Locate the cell with the specified text and output its (X, Y) center coordinate. 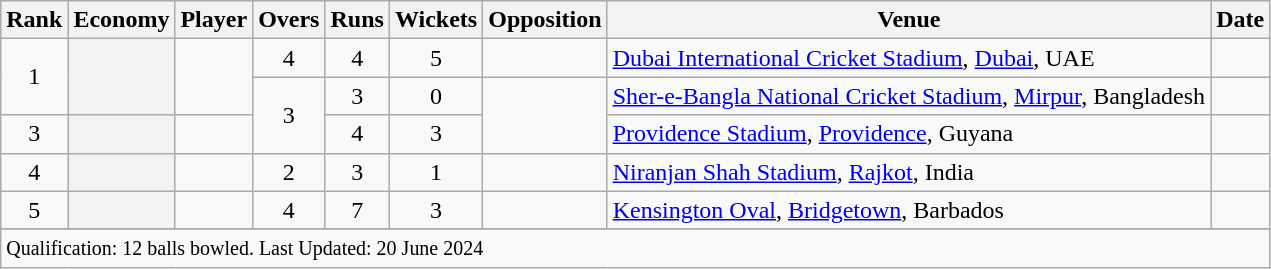
Runs (357, 20)
Economy (122, 20)
7 (357, 210)
Venue (908, 20)
Player (214, 20)
Sher-e-Bangla National Cricket Stadium, Mirpur, Bangladesh (908, 96)
Date (1240, 20)
0 (436, 96)
Kensington Oval, Bridgetown, Barbados (908, 210)
Rank (34, 20)
Opposition (545, 20)
2 (289, 172)
Wickets (436, 20)
Overs (289, 20)
Niranjan Shah Stadium, Rajkot, India (908, 172)
Qualification: 12 balls bowled. Last Updated: 20 June 2024 (636, 248)
Dubai International Cricket Stadium, Dubai, UAE (908, 58)
Providence Stadium, Providence, Guyana (908, 134)
